Determine the (X, Y) coordinate at the center of the cell enclosing the given text.  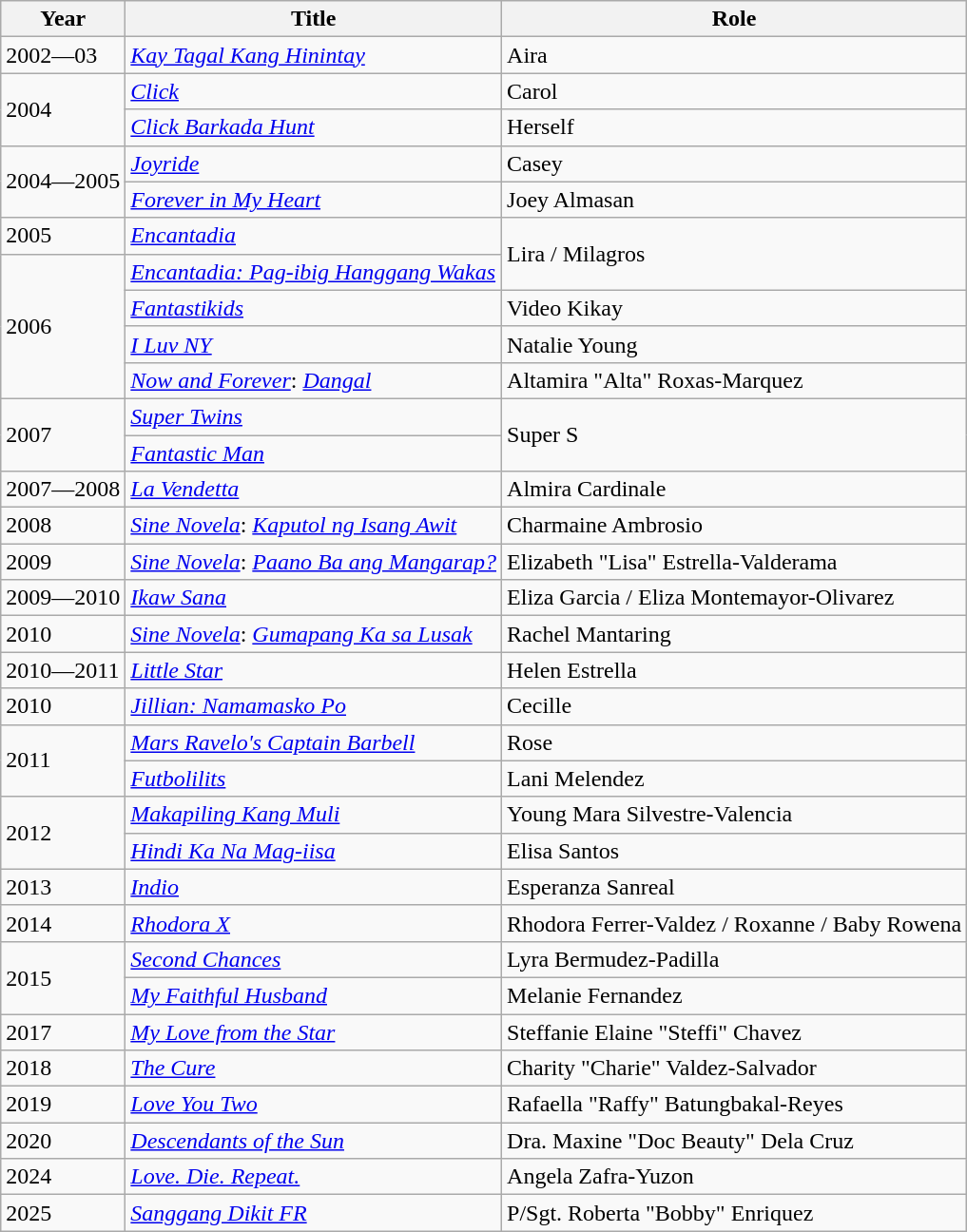
Now and Forever: Dangal (314, 380)
2010—2011 (63, 670)
2019 (63, 1105)
Charity "Charie" Valdez-Salvador (734, 1068)
Mars Ravelo's Captain Barbell (314, 742)
Encantadia: Pag-ibig Hanggang Wakas (314, 272)
2017 (63, 1031)
Sine Novela: Gumapang Ka sa Lusak (314, 634)
Sine Novela: Paano Ba ang Mangarap? (314, 562)
Sanggang Dikit FR (314, 1213)
2014 (63, 923)
Helen Estrella (734, 670)
My Love from the Star (314, 1031)
La Vendetta (314, 490)
Click Barkada Hunt (314, 127)
Eliza Garcia / Eliza Montemayor-Olivarez (734, 598)
Young Mara Silvestre-Valencia (734, 815)
2013 (63, 887)
Makapiling Kang Muli (314, 815)
Rhodora Ferrer-Valdez / Roxanne / Baby Rowena (734, 923)
2002—03 (63, 55)
2004 (63, 109)
2006 (63, 326)
Hindi Ka Na Mag-iisa (314, 851)
Jillian: Namamasko Po (314, 706)
Casey (734, 164)
Joyride (314, 164)
Title (314, 19)
Lyra Bermudez-Padilla (734, 959)
Lani Melendez (734, 779)
Second Chances (314, 959)
Super S (734, 434)
Steffanie Elaine "Steffi" Chavez (734, 1031)
Video Kikay (734, 308)
Indio (314, 887)
Angela Zafra-Yuzon (734, 1177)
Esperanza Sanreal (734, 887)
Fantastic Man (314, 453)
Ikaw Sana (314, 598)
Melanie Fernandez (734, 995)
Rhodora X (314, 923)
Little Star (314, 670)
My Faithful Husband (314, 995)
2025 (63, 1213)
Super Twins (314, 416)
Natalie Young (734, 344)
2008 (63, 526)
Descendants of the Sun (314, 1141)
Charmaine Ambrosio (734, 526)
Aira (734, 55)
Dra. Maxine "Doc Beauty" Dela Cruz (734, 1141)
Elizabeth "Lisa" Estrella-Valderama (734, 562)
Cecille (734, 706)
Herself (734, 127)
2011 (63, 760)
Almira Cardinale (734, 490)
I Luv NY (314, 344)
Encantadia (314, 236)
2015 (63, 977)
Click (314, 91)
2024 (63, 1177)
2007—2008 (63, 490)
2007 (63, 434)
Sine Novela: Kaputol ng Isang Awit (314, 526)
Rachel Mantaring (734, 634)
Role (734, 19)
P/Sgt. Roberta "Bobby" Enriquez (734, 1213)
2009—2010 (63, 598)
Elisa Santos (734, 851)
2012 (63, 833)
2009 (63, 562)
Futbolilits (314, 779)
2004—2005 (63, 182)
The Cure (314, 1068)
Love You Two (314, 1105)
Rafaella "Raffy" Batungbakal-Reyes (734, 1105)
Kay Tagal Kang Hinintay (314, 55)
Year (63, 19)
2005 (63, 236)
Rose (734, 742)
Carol (734, 91)
Altamira "Alta" Roxas-Marquez (734, 380)
2018 (63, 1068)
Love. Die. Repeat. (314, 1177)
Forever in My Heart (314, 200)
Fantastikids (314, 308)
2020 (63, 1141)
Lira / Milagros (734, 254)
Joey Almasan (734, 200)
